Locate the cell with the specified text and output its (X, Y) center coordinate. 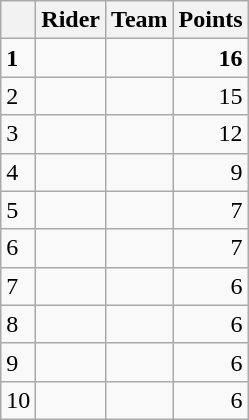
12 (210, 134)
4 (18, 172)
8 (18, 324)
Team (140, 20)
1 (18, 58)
Points (210, 20)
15 (210, 96)
10 (18, 400)
5 (18, 210)
Rider (71, 20)
3 (18, 134)
2 (18, 96)
16 (210, 58)
